Search for the cell housing the specified text and yield its (x, y) center coordinate. 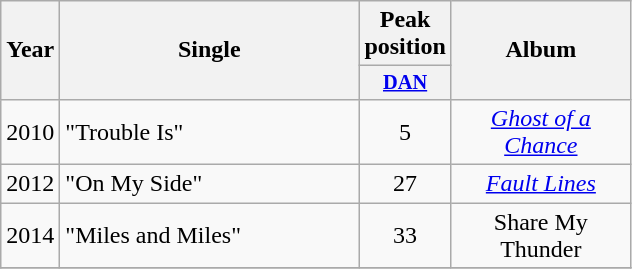
Single (210, 50)
5 (405, 132)
2012 (30, 184)
"On My Side" (210, 184)
DAN (405, 83)
Year (30, 50)
"Trouble Is" (210, 132)
2010 (30, 132)
33 (405, 236)
27 (405, 184)
"Miles and Miles" (210, 236)
Peakposition (405, 34)
Album (540, 50)
Fault Lines (540, 184)
Ghost of a Chance (540, 132)
2014 (30, 236)
Share My Thunder (540, 236)
